Provide the (X, Y) coordinate of the cell's center where the given text is located.  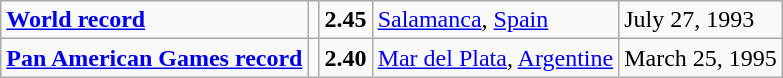
July 27, 1993 (701, 20)
March 25, 1995 (701, 58)
2.40 (346, 58)
World record (154, 20)
Mar del Plata, Argentine (496, 58)
2.45 (346, 20)
Pan American Games record (154, 58)
Salamanca, Spain (496, 20)
